Capture the cell that displays the provided text and extract its [X, Y] central coordinate. 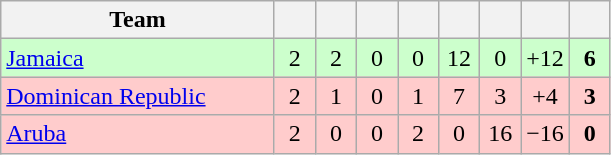
−16 [546, 134]
7 [460, 96]
+4 [546, 96]
Jamaica [138, 58]
16 [500, 134]
Team [138, 20]
12 [460, 58]
6 [590, 58]
Aruba [138, 134]
Dominican Republic [138, 96]
+12 [546, 58]
